Locate the cell with the specified text and output its [X, Y] center coordinate. 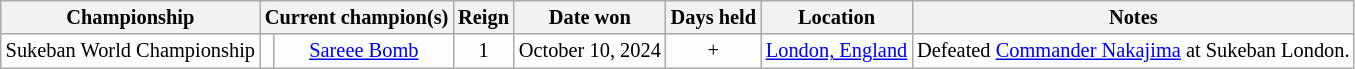
Defeated Commander Nakajima at Sukeban London. [1133, 51]
Notes [1133, 17]
Sukeban World Championship [130, 51]
Location [836, 17]
1 [484, 51]
Sareee Bomb [364, 51]
Championship [130, 17]
October 10, 2024 [590, 51]
Reign [484, 17]
Date won [590, 17]
+ [714, 51]
Current champion(s) [356, 17]
Days held [714, 17]
London, England [836, 51]
